Search for the cell housing the specified text and yield its (X, Y) center coordinate. 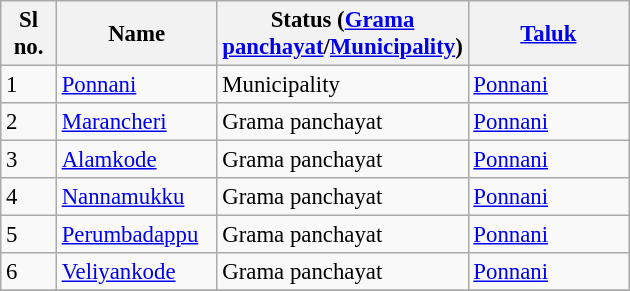
Marancheri (136, 122)
Perumbadappu (136, 235)
1 (29, 85)
4 (29, 197)
Status (Grama panchayat/Municipality) (342, 34)
Municipality (342, 85)
Sl no. (29, 34)
Taluk (548, 34)
Nannamukku (136, 197)
Alamkode (136, 160)
2 (29, 122)
5 (29, 235)
3 (29, 160)
Name (136, 34)
